For the text-containing cell, return its midpoint in (x, y) coordinate format. 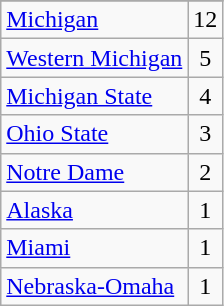
3 (206, 134)
Western Michigan (94, 58)
Notre Dame (94, 172)
2 (206, 172)
Ohio State (94, 134)
Michigan (94, 20)
Michigan State (94, 96)
Miami (94, 248)
Nebraska-Omaha (94, 286)
5 (206, 58)
Alaska (94, 210)
12 (206, 20)
4 (206, 96)
